From the cell containing the given text, extract its center point as (X, Y) coordinate. 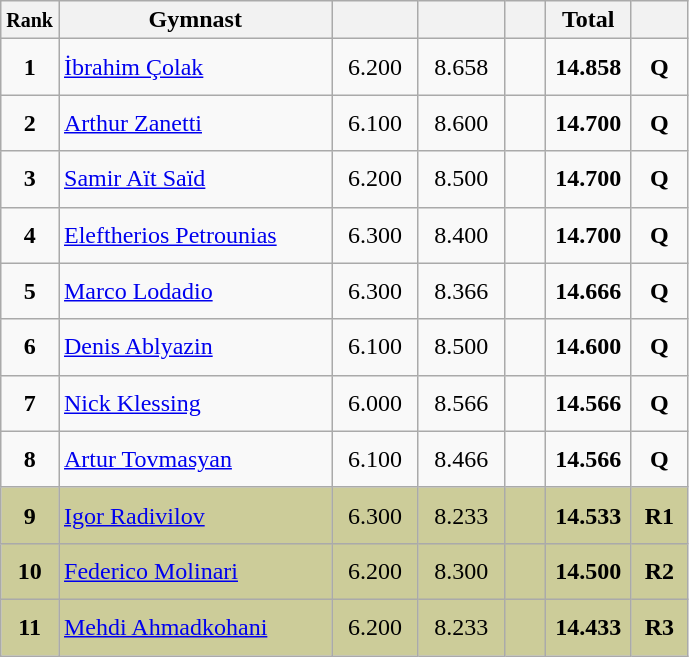
R3 (659, 627)
10 (30, 571)
7 (30, 403)
1 (30, 67)
9 (30, 515)
8 (30, 459)
8.658 (461, 67)
4 (30, 235)
Rank (30, 20)
Total (588, 20)
Mehdi Ahmadkohani (195, 627)
5 (30, 291)
Samir Aït Saïd (195, 179)
8.600 (461, 123)
11 (30, 627)
14.500 (588, 571)
2 (30, 123)
Arthur Zanetti (195, 123)
İbrahim Çolak (195, 67)
3 (30, 179)
Federico Molinari (195, 571)
8.300 (461, 571)
14.666 (588, 291)
Gymnast (195, 20)
R1 (659, 515)
Eleftherios Petrounias (195, 235)
8.366 (461, 291)
14.533 (588, 515)
Marco Lodadio (195, 291)
Denis Ablyazin (195, 347)
14.858 (588, 67)
8.566 (461, 403)
6 (30, 347)
8.400 (461, 235)
Artur Tovmasyan (195, 459)
Nick Klessing (195, 403)
8.466 (461, 459)
14.600 (588, 347)
6.000 (375, 403)
Igor Radivilov (195, 515)
R2 (659, 571)
14.433 (588, 627)
